Return the (x, y) coordinate for the center point of the cell that contains the specified text.  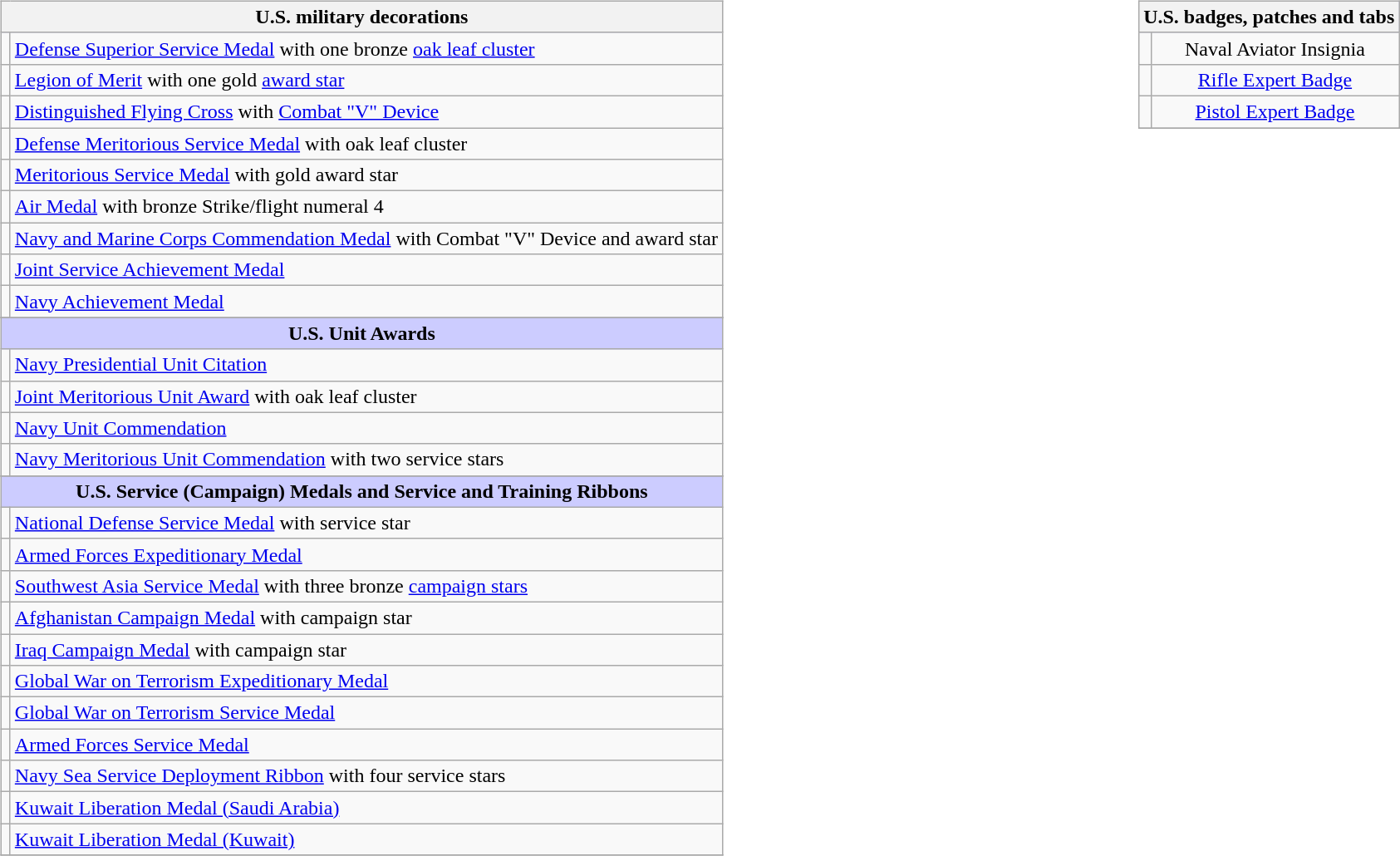
U.S. Service (Campaign) Medals and Service and Training Ribbons (361, 491)
Rifle Expert Badge (1275, 80)
Armed Forces Expeditionary Medal (366, 554)
Iraq Campaign Medal with campaign star (366, 649)
Afghanistan Campaign Medal with campaign star (366, 617)
Naval Aviator Insignia (1275, 48)
Navy Presidential Unit Citation (366, 365)
Joint Meritorious Unit Award with oak leaf cluster (366, 396)
Kuwait Liberation Medal (Kuwait) (366, 839)
Pistol Expert Badge (1275, 111)
Southwest Asia Service Medal with three bronze campaign stars (366, 586)
Joint Service Achievement Medal (366, 270)
Legion of Merit with one gold award star (366, 80)
National Defense Service Medal with service star (366, 523)
Global War on Terrorism Service Medal (366, 713)
Armed Forces Service Medal (366, 745)
U.S. badges, patches and tabs (1270, 17)
Kuwait Liberation Medal (Saudi Arabia) (366, 808)
Navy Sea Service Deployment Ribbon with four service stars (366, 776)
Navy and Marine Corps Commendation Medal with Combat "V" Device and award star (366, 239)
Meritorious Service Medal with gold award star (366, 175)
Distinguished Flying Cross with Combat "V" Device (366, 111)
U.S. Unit Awards (361, 333)
Navy Unit Commendation (366, 428)
Air Medal with bronze Strike/flight numeral 4 (366, 207)
Defense Superior Service Medal with one bronze oak leaf cluster (366, 48)
U.S. military decorations (361, 17)
Navy Meritorious Unit Commendation with two service stars (366, 460)
Navy Achievement Medal (366, 302)
Defense Meritorious Service Medal with oak leaf cluster (366, 144)
Global War on Terrorism Expeditionary Medal (366, 681)
